Return [X, Y] of the center of cell containing provided text 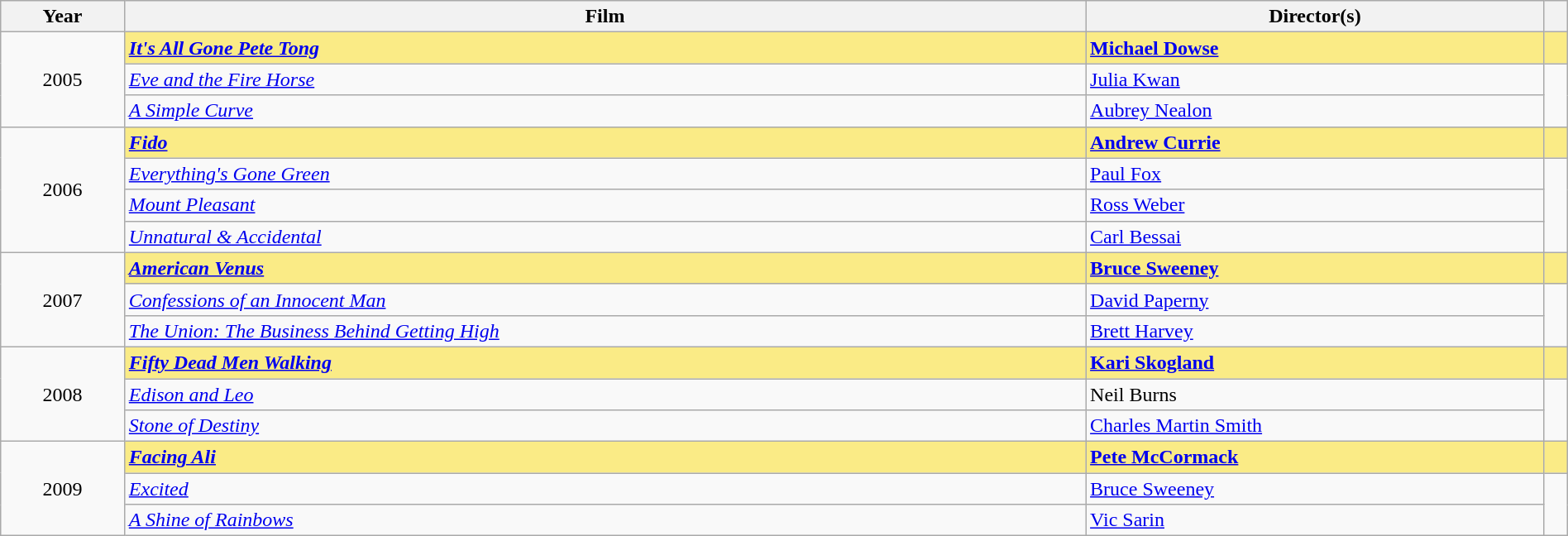
Fifty Dead Men Walking [605, 362]
Julia Kwan [1315, 79]
Film [605, 17]
Andrew Currie [1315, 142]
Fido [605, 142]
Brett Harvey [1315, 331]
2008 [63, 394]
Mount Pleasant [605, 205]
A Shine of Rainbows [605, 520]
Aubrey Nealon [1315, 111]
Year [63, 17]
Confessions of an Innocent Man [605, 299]
Director(s) [1315, 17]
2006 [63, 189]
Everything's Gone Green [605, 174]
Facing Ali [605, 457]
2005 [63, 79]
Charles Martin Smith [1315, 426]
It's All Gone Pete Tong [605, 48]
Excited [605, 489]
Vic Sarin [1315, 520]
Pete McCormack [1315, 457]
David Paperny [1315, 299]
Neil Burns [1315, 395]
2009 [63, 489]
Kari Skogland [1315, 362]
Edison and Leo [605, 395]
Stone of Destiny [605, 426]
Eve and the Fire Horse [605, 79]
Carl Bessai [1315, 237]
2007 [63, 299]
Michael Dowse [1315, 48]
A Simple Curve [605, 111]
American Venus [605, 268]
The Union: The Business Behind Getting High [605, 331]
Paul Fox [1315, 174]
Ross Weber [1315, 205]
Unnatural & Accidental [605, 237]
